Detect which cell encompasses the target text, then output its [x, y] center coordinate. 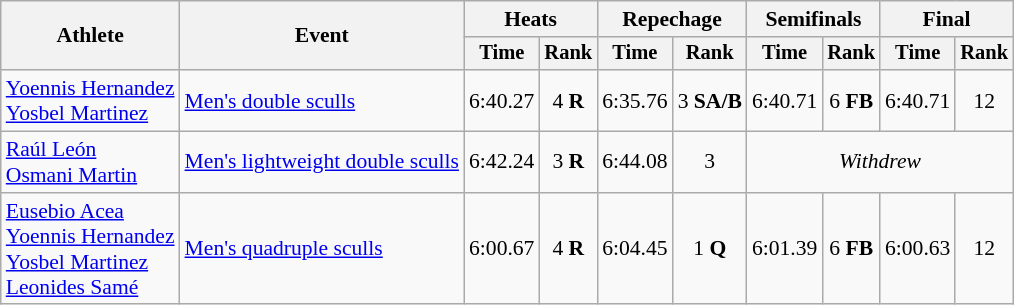
Withdrew [880, 162]
Semifinals [814, 19]
Repechage [672, 19]
6:01.39 [784, 249]
Men's double sculls [322, 100]
Event [322, 36]
Men's lightweight double sculls [322, 162]
Raúl León Osmani Martin [90, 162]
3 [710, 162]
6:00.67 [502, 249]
6:00.63 [918, 249]
Final [946, 19]
Heats [530, 19]
6:04.45 [634, 249]
6:35.76 [634, 100]
Eusebio Acea Yoennis Hernandez Yosbel Martinez Leonides Samé [90, 249]
3 R [568, 162]
3 SA/B [710, 100]
Athlete [90, 36]
Yoennis Hernandez Yosbel Martinez [90, 100]
1 Q [710, 249]
Men's quadruple sculls [322, 249]
6:40.27 [502, 100]
6:44.08 [634, 162]
6:42.24 [502, 162]
